Pinpoint the cell where the given text exists, returning its (X, Y) midpoint coordinate. 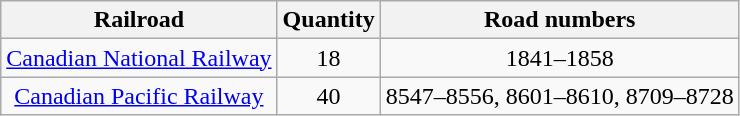
40 (328, 96)
1841–1858 (560, 58)
Canadian Pacific Railway (139, 96)
Road numbers (560, 20)
Railroad (139, 20)
18 (328, 58)
8547–8556, 8601–8610, 8709–8728 (560, 96)
Quantity (328, 20)
Canadian National Railway (139, 58)
